Locate the cell with the specified text and output its [x, y] center coordinate. 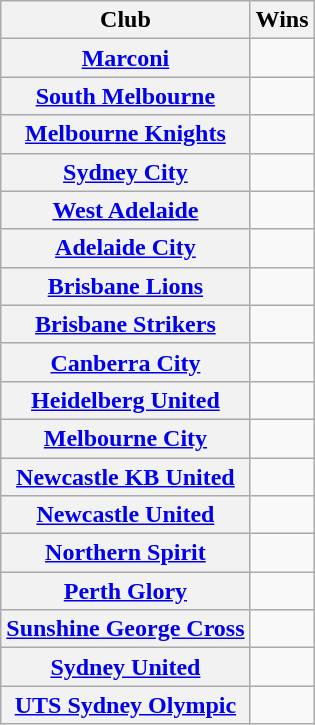
Sydney City [126, 172]
Club [126, 20]
Heidelberg United [126, 400]
Sunshine George Cross [126, 629]
Perth Glory [126, 591]
Adelaide City [126, 248]
Marconi [126, 58]
Brisbane Strikers [126, 324]
Wins [282, 20]
Brisbane Lions [126, 286]
Melbourne City [126, 438]
West Adelaide [126, 210]
Newcastle United [126, 515]
Northern Spirit [126, 553]
Sydney United [126, 667]
Melbourne Knights [126, 134]
South Melbourne [126, 96]
Newcastle KB United [126, 477]
UTS Sydney Olympic [126, 705]
Canberra City [126, 362]
